Return [X, Y] of the center of cell containing provided text 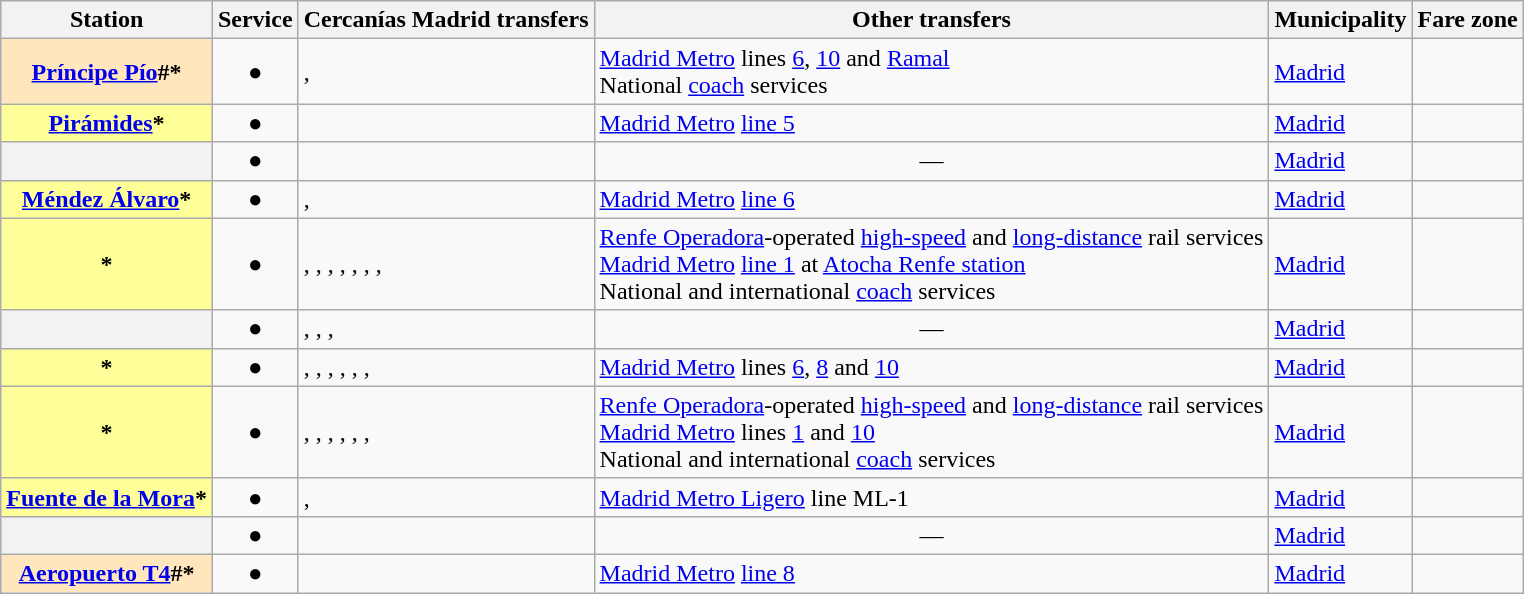
Madrid Metro line 8 [932, 573]
, , , , , , , [446, 264]
Fare zone [1468, 20]
Madrid Metro line 5 [932, 123]
Station [107, 20]
Pirámides* [107, 123]
Madrid Metro lines 6, 10 and Ramal National coach services [932, 72]
Aeropuerto T4#* [107, 573]
, , , [446, 329]
Madrid Metro lines 6, 8 and 10 [932, 367]
Fuente de la Mora* [107, 497]
Méndez Álvaro* [107, 199]
Renfe Operadora-operated high-speed and long-distance rail servicesMadrid Metro lines 1 and 10 National and international coach services [932, 432]
Cercanías Madrid transfers [446, 20]
Madrid Metro Ligero line ML-1 [932, 497]
Municipality [1340, 20]
Madrid Metro line 6 [932, 199]
Other transfers [932, 20]
Service [255, 20]
Príncipe Pío#* [107, 72]
